Return (x, y) of the center of cell containing provided text 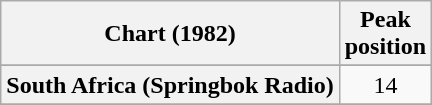
Chart (1982) (170, 34)
14 (385, 85)
South Africa (Springbok Radio) (170, 85)
Peakposition (385, 34)
